Return [X, Y] of the center of cell containing provided text 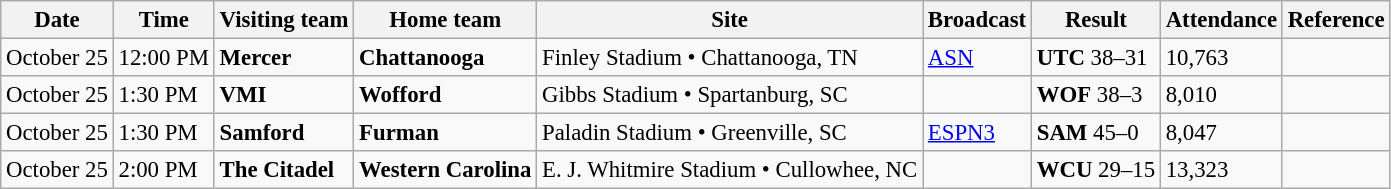
The Citadel [284, 170]
Paladin Stadium • Greenville, SC [730, 133]
Broadcast [978, 20]
SAM 45–0 [1096, 133]
12:00 PM [164, 58]
Finley Stadium • Chattanooga, TN [730, 58]
Reference [1336, 20]
Date [57, 20]
Samford [284, 133]
E. J. Whitmire Stadium • Cullowhee, NC [730, 170]
Result [1096, 20]
Wofford [446, 95]
VMI [284, 95]
10,763 [1221, 58]
Western Carolina [446, 170]
UTC 38–31 [1096, 58]
8,010 [1221, 95]
Chattanooga [446, 58]
2:00 PM [164, 170]
Attendance [1221, 20]
Site [730, 20]
WCU 29–15 [1096, 170]
Time [164, 20]
WOF 38–3 [1096, 95]
8,047 [1221, 133]
ESPN3 [978, 133]
Home team [446, 20]
ASN [978, 58]
Visiting team [284, 20]
13,323 [1221, 170]
Furman [446, 133]
Gibbs Stadium • Spartanburg, SC [730, 95]
Mercer [284, 58]
